Pinpoint the cell where the given text exists, returning its (x, y) midpoint coordinate. 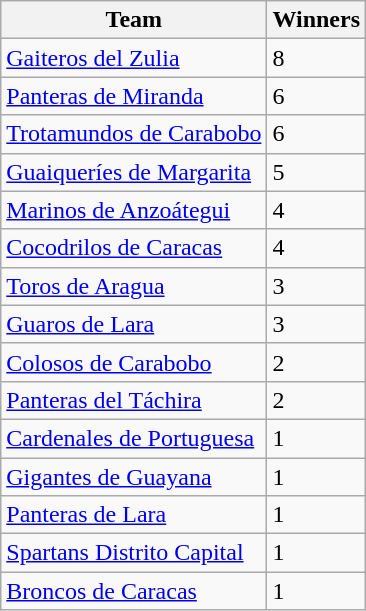
Team (134, 20)
Trotamundos de Carabobo (134, 134)
Colosos de Carabobo (134, 362)
Gaiteros del Zulia (134, 58)
Panteras de Miranda (134, 96)
Cardenales de Portuguesa (134, 438)
Gigantes de Guayana (134, 477)
Marinos de Anzoátegui (134, 210)
5 (316, 172)
Cocodrilos de Caracas (134, 248)
Toros de Aragua (134, 286)
8 (316, 58)
Winners (316, 20)
Guaros de Lara (134, 324)
Broncos de Caracas (134, 591)
Guaiqueríes de Margarita (134, 172)
Panteras del Táchira (134, 400)
Spartans Distrito Capital (134, 553)
Panteras de Lara (134, 515)
